Extract the [x, y] coordinate from the center of the cell holding the provided text.  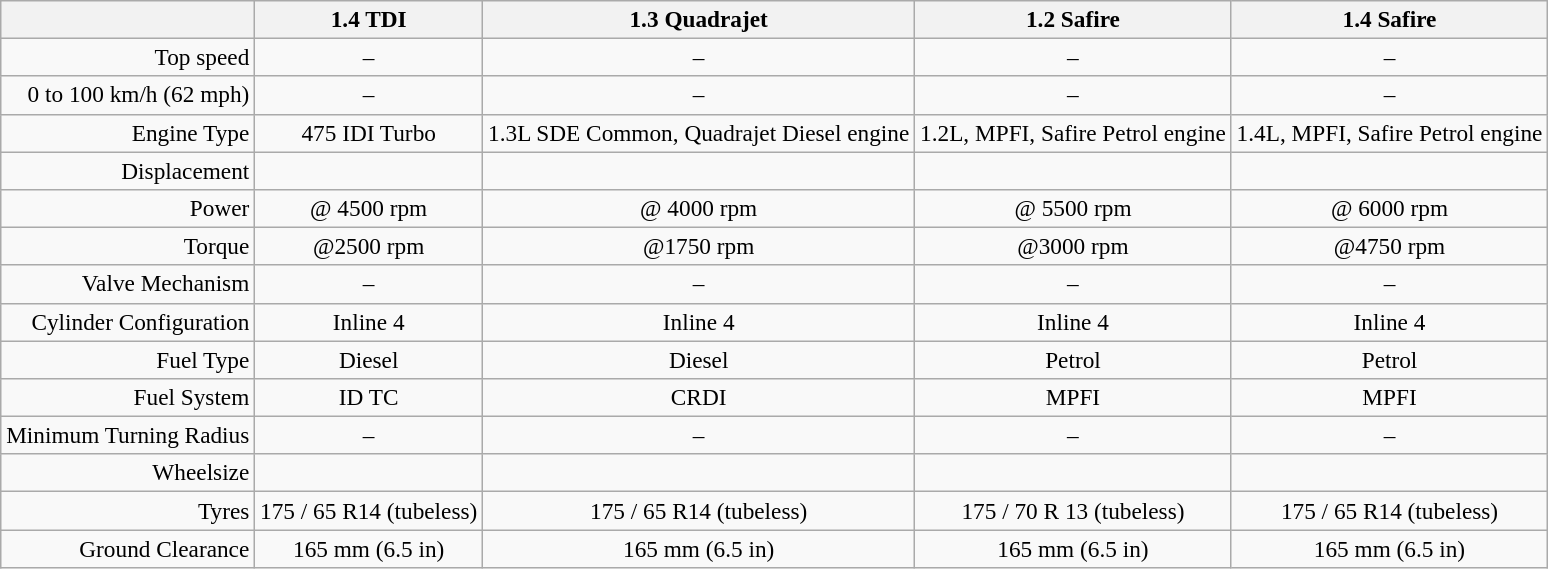
Minimum Turning Radius [128, 435]
Power [128, 208]
1.3L SDE Common, Quadrajet Diesel engine [699, 133]
Valve Mechanism [128, 284]
@2500 rpm [369, 246]
175 / 70 R 13 (tubeless) [1074, 510]
Torque [128, 246]
475 IDI Turbo [369, 133]
ID TC [369, 397]
1.2 Safire [1074, 19]
@4750 rpm [1390, 246]
Engine Type [128, 133]
Wheelsize [128, 473]
1.4 Safire [1390, 19]
CRDI [699, 397]
@ 4500 rpm [369, 208]
0 to 100 km/h (62 mph) [128, 95]
@ 6000 rpm [1390, 208]
@ 4000 rpm [699, 208]
@ 5500 rpm [1074, 208]
1.2L, MPFI, Safire Petrol engine [1074, 133]
Fuel Type [128, 359]
Ground Clearance [128, 548]
@3000 rpm [1074, 246]
1.3 Quadrajet [699, 19]
Fuel System [128, 397]
Displacement [128, 170]
1.4 TDI [369, 19]
Tyres [128, 510]
1.4L, MPFI, Safire Petrol engine [1390, 133]
Cylinder Configuration [128, 322]
Top speed [128, 57]
@1750 rpm [699, 246]
